Determine the [X, Y] coordinate at the center of the cell enclosing the given text.  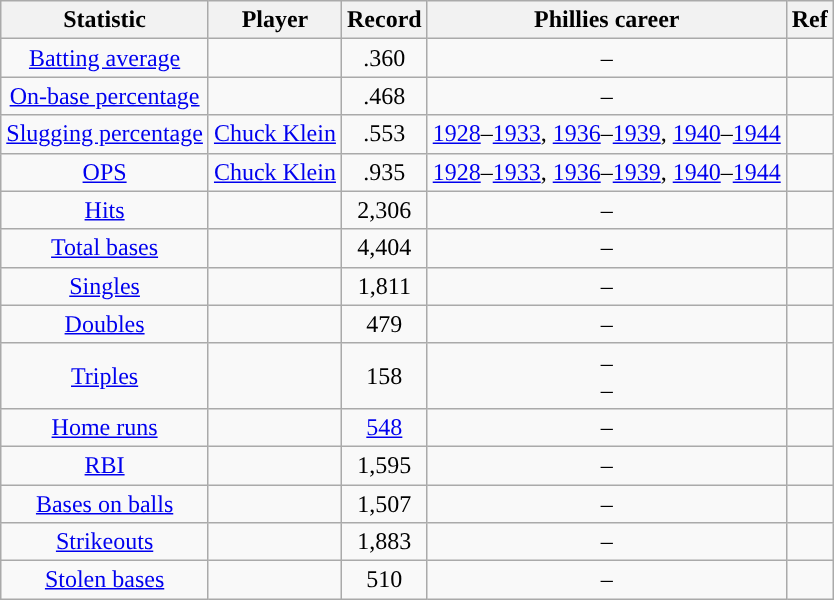
479 [384, 324]
Phillies career [606, 20]
OPS [105, 172]
Doubles [105, 324]
Stolen bases [105, 580]
.468 [384, 96]
RBI [105, 465]
Statistic [105, 20]
Total bases [105, 248]
On-base percentage [105, 96]
1,595 [384, 465]
1,507 [384, 503]
Strikeouts [105, 542]
Record [384, 20]
–– [606, 376]
Player [274, 20]
Slugging percentage [105, 134]
2,306 [384, 210]
Hits [105, 210]
Triples [105, 376]
Ref [810, 20]
Singles [105, 286]
Bases on balls [105, 503]
.360 [384, 58]
.935 [384, 172]
4,404 [384, 248]
Batting average [105, 58]
510 [384, 580]
1,883 [384, 542]
1,811 [384, 286]
Home runs [105, 427]
158 [384, 376]
548 [384, 427]
.553 [384, 134]
